Output the [x, y] coordinate of the center of the cell containing the given text.  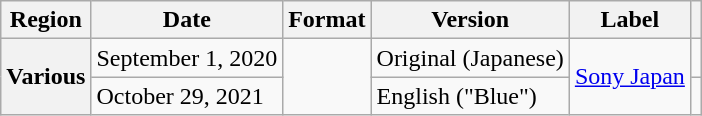
Region [46, 20]
October 29, 2021 [187, 96]
Format [327, 20]
Various [46, 77]
Original (Japanese) [470, 58]
Date [187, 20]
Label [630, 20]
Sony Japan [630, 77]
September 1, 2020 [187, 58]
Version [470, 20]
English ("Blue") [470, 96]
